Return (x, y) of the center of cell containing provided text 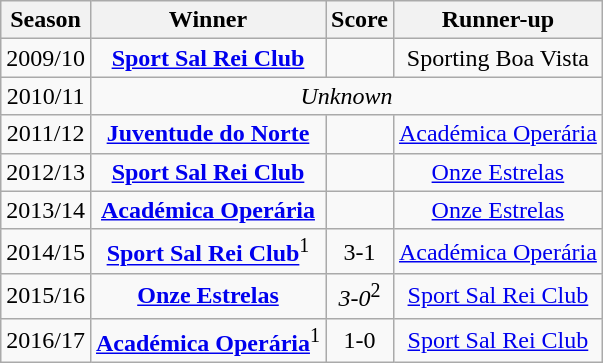
2011/12 (46, 134)
Winner (208, 20)
2014/15 (46, 252)
Juventude do Norte (208, 134)
2012/13 (46, 172)
2016/17 (46, 340)
Sport Sal Rei Club1 (208, 252)
2009/10 (46, 58)
2013/14 (46, 210)
3-02 (360, 296)
Unknown (346, 96)
Season (46, 20)
Sporting Boa Vista (498, 58)
3-1 (360, 252)
Score (360, 20)
2015/16 (46, 296)
1-0 (360, 340)
2010/11 (46, 96)
Académica Operária1 (208, 340)
Runner-up (498, 20)
